Provide the [x, y] coordinate of the cell's center where the given text is located.  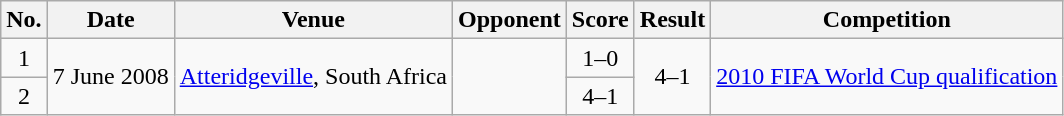
2010 FIFA World Cup qualification [887, 77]
2 [24, 96]
Venue [313, 20]
Competition [887, 20]
Result [672, 20]
1 [24, 58]
Opponent [510, 20]
Date [110, 20]
Score [600, 20]
1–0 [600, 58]
Atteridgeville, South Africa [313, 77]
7 June 2008 [110, 77]
No. [24, 20]
